From the cell containing the given text, extract its center point as (X, Y) coordinate. 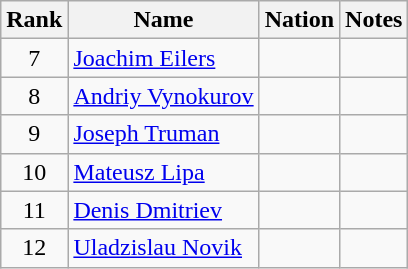
Notes (374, 20)
10 (34, 172)
8 (34, 96)
Joseph Truman (164, 134)
Uladzislau Novik (164, 248)
Rank (34, 20)
Joachim Eilers (164, 58)
Andriy Vynokurov (164, 96)
7 (34, 58)
Nation (299, 20)
12 (34, 248)
Name (164, 20)
11 (34, 210)
Denis Dmitriev (164, 210)
9 (34, 134)
Mateusz Lipa (164, 172)
